Detect which cell encompasses the target text, then output its (x, y) center coordinate. 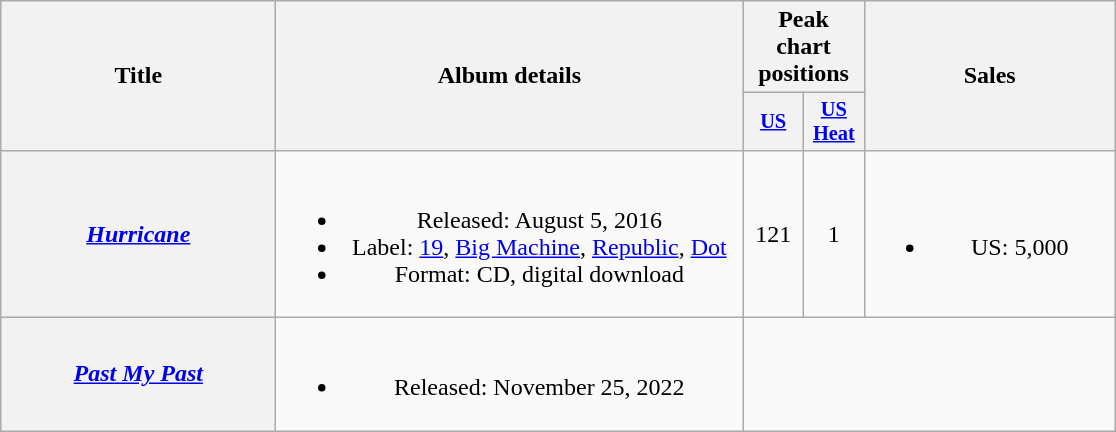
121 (774, 234)
Sales (990, 76)
Peak chart positions (804, 47)
Past My Past (138, 374)
Hurricane (138, 234)
US (774, 122)
Album details (510, 76)
USHeat (834, 122)
Released: November 25, 2022 (510, 374)
1 (834, 234)
US: 5,000 (990, 234)
Released: August 5, 2016Label: 19, Big Machine, Republic, DotFormat: CD, digital download (510, 234)
Title (138, 76)
